From the cell containing the given text, extract its center point as (X, Y) coordinate. 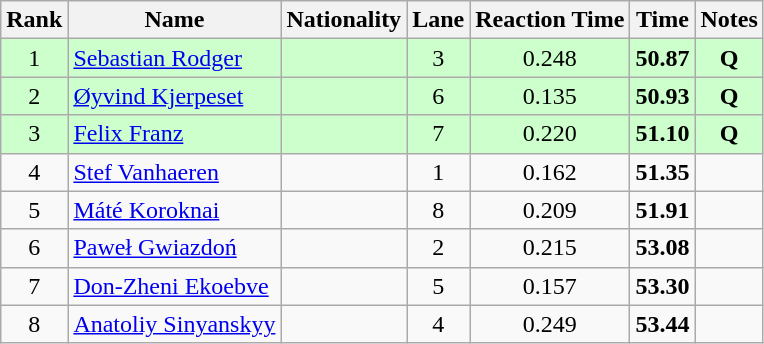
Rank (34, 20)
Notes (729, 20)
Paweł Gwiazdoń (174, 248)
51.35 (662, 172)
0.249 (550, 324)
Máté Koroknai (174, 210)
0.162 (550, 172)
51.91 (662, 210)
0.157 (550, 286)
Don-Zheni Ekoebve (174, 286)
Reaction Time (550, 20)
0.209 (550, 210)
53.44 (662, 324)
Sebastian Rodger (174, 58)
Name (174, 20)
Nationality (344, 20)
53.30 (662, 286)
53.08 (662, 248)
0.220 (550, 134)
50.87 (662, 58)
Øyvind Kjerpeset (174, 96)
0.215 (550, 248)
Stef Vanhaeren (174, 172)
0.135 (550, 96)
51.10 (662, 134)
0.248 (550, 58)
Felix Franz (174, 134)
Lane (438, 20)
Anatoliy Sinyanskyy (174, 324)
50.93 (662, 96)
Time (662, 20)
